Locate the cell with the specified text and output its [x, y] center coordinate. 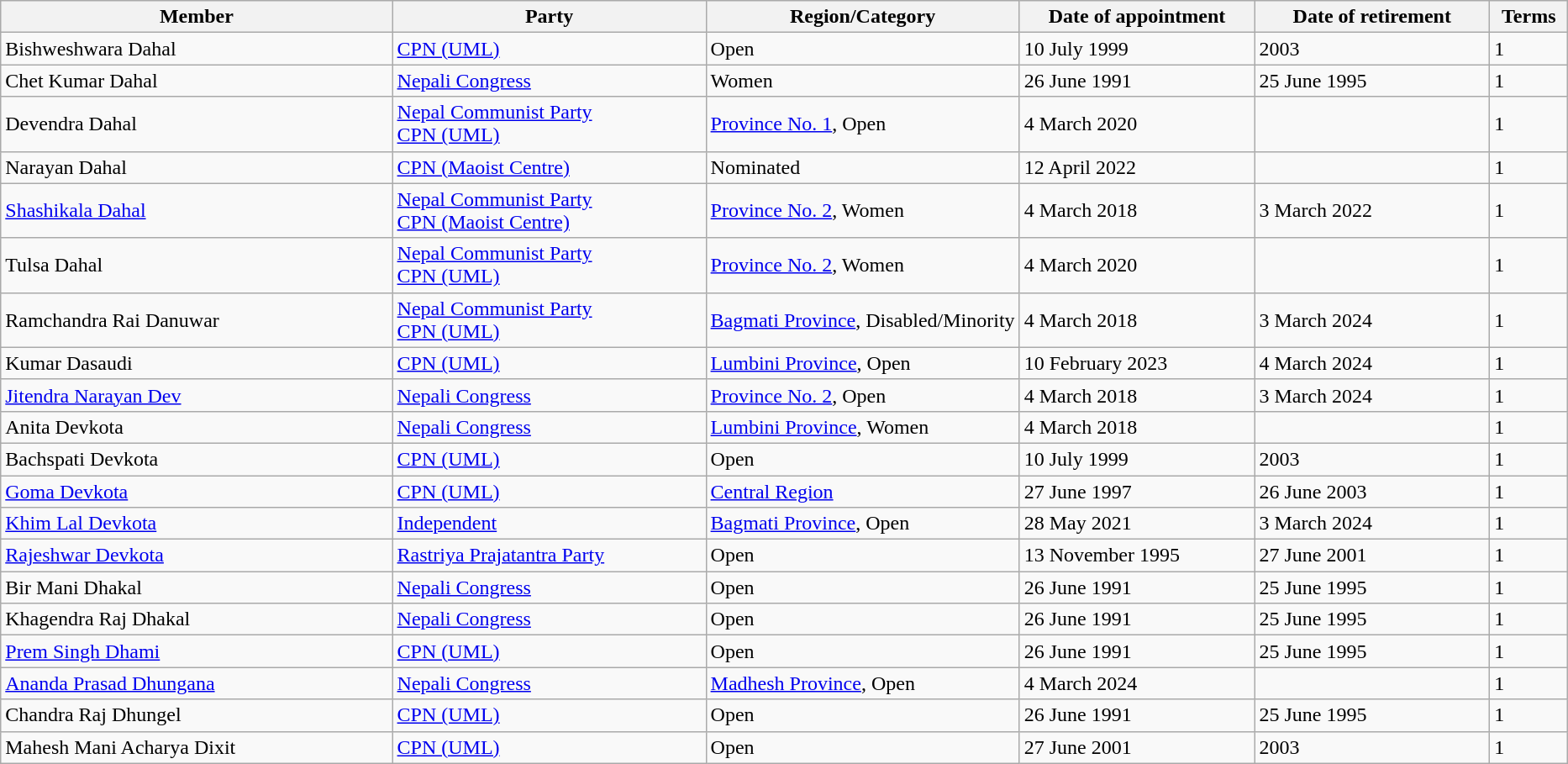
Khagendra Raj Dhakal [197, 619]
26 June 2003 [1372, 492]
Anita Devkota [197, 427]
Region/Category [862, 17]
CPN (Maoist Centre) [550, 167]
Nepal Communist PartyCPN (Maoist Centre) [550, 210]
Terms [1529, 17]
Date of appointment [1137, 17]
Narayan Dahal [197, 167]
3 March 2022 [1372, 210]
Ananda Prasad Dhungana [197, 683]
13 November 1995 [1137, 556]
Date of retirement [1372, 17]
Province No. 2, Open [862, 395]
Chandra Raj Dhungel [197, 715]
Bagmati Province, Disabled/Minority [862, 319]
Central Region [862, 492]
Bishweshwara Dahal [197, 49]
Kumar Dasaudi [197, 363]
10 February 2023 [1137, 363]
Chet Kumar Dahal [197, 81]
Bir Mani Dhakal [197, 587]
27 June 1997 [1137, 492]
Bagmati Province, Open [862, 524]
Khim Lal Devkota [197, 524]
Member [197, 17]
Province No. 1, Open [862, 124]
Goma Devkota [197, 492]
Lumbini Province, Women [862, 427]
Rajeshwar Devkota [197, 556]
Party [550, 17]
Shashikala Dahal [197, 210]
Ramchandra Rai Danuwar [197, 319]
Independent [550, 524]
Nominated [862, 167]
Devendra Dahal [197, 124]
Prem Singh Dhami [197, 651]
28 May 2021 [1137, 524]
Rastriya Prajatantra Party [550, 556]
Lumbini Province, Open [862, 363]
Madhesh Province, Open [862, 683]
Women [862, 81]
Tulsa Dahal [197, 266]
Jitendra Narayan Dev [197, 395]
Mahesh Mani Acharya Dixit [197, 747]
12 April 2022 [1137, 167]
Bachspati Devkota [197, 459]
